Detect which cell encompasses the target text, then output its (x, y) center coordinate. 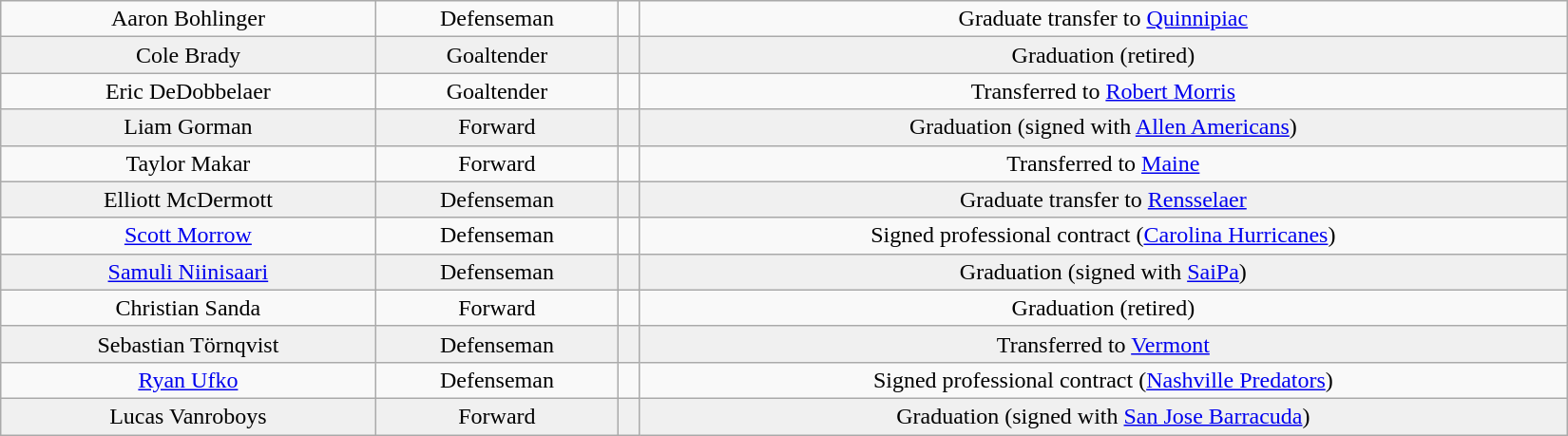
Aaron Bohlinger (188, 19)
Taylor Makar (188, 163)
Graduate transfer to Rensselaer (1102, 199)
Cole Brady (188, 55)
Christian Sanda (188, 308)
Eric DeDobbelaer (188, 91)
Graduation (signed with SaiPa) (1102, 272)
Elliott McDermott (188, 199)
Signed professional contract (Nashville Predators) (1102, 380)
Graduation (signed with Allen Americans) (1102, 127)
Graduate transfer to Quinnipiac (1102, 19)
Scott Morrow (188, 236)
Lucas Vanroboys (188, 416)
Transferred to Robert Morris (1102, 91)
Graduation (signed with San Jose Barracuda) (1102, 416)
Signed professional contract (Carolina Hurricanes) (1102, 236)
Transferred to Vermont (1102, 344)
Transferred to Maine (1102, 163)
Samuli Niinisaari (188, 272)
Sebastian Törnqvist (188, 344)
Ryan Ufko (188, 380)
Liam Gorman (188, 127)
